Extract the [x, y] coordinate from the center of the cell holding the provided text.  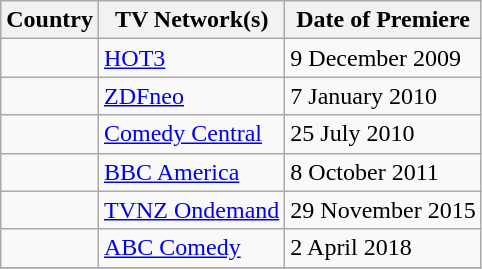
TVNZ Ondemand [191, 210]
Date of Premiere [383, 20]
Comedy Central [191, 134]
7 January 2010 [383, 96]
9 December 2009 [383, 58]
BBC America [191, 172]
25 July 2010 [383, 134]
HOT3 [191, 58]
29 November 2015 [383, 210]
8 October 2011 [383, 172]
ABC Comedy [191, 248]
Country [50, 20]
TV Network(s) [191, 20]
2 April 2018 [383, 248]
ZDFneo [191, 96]
